Pinpoint the cell where the given text exists, returning its (X, Y) midpoint coordinate. 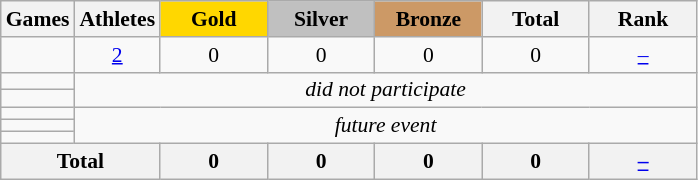
did not participate (385, 90)
Bronze (428, 19)
Athletes (117, 19)
2 (117, 55)
Gold (214, 19)
Silver (320, 19)
Games (38, 19)
Rank (642, 19)
future event (385, 126)
